From the cell containing the given text, extract its center point as [x, y] coordinate. 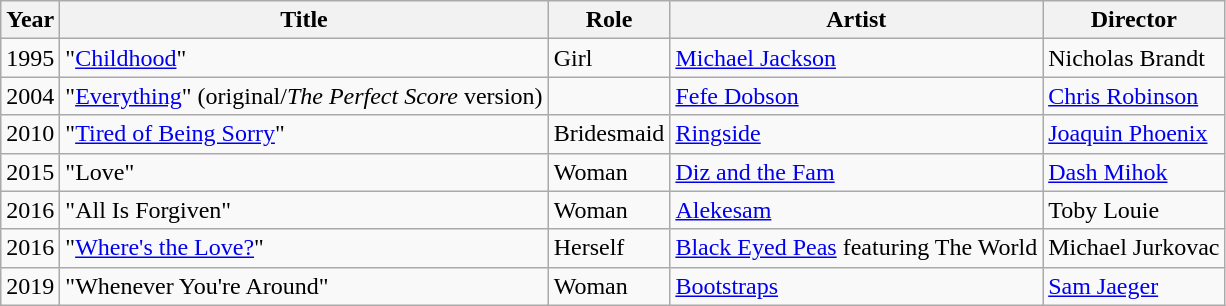
Artist [856, 20]
"Childhood" [304, 58]
Herself [609, 248]
Joaquin Phoenix [1134, 134]
"Whenever You're Around" [304, 286]
Black Eyed Peas featuring The World [856, 248]
"Everything" (original/The Perfect Score version) [304, 96]
Fefe Dobson [856, 96]
2019 [30, 286]
Girl [609, 58]
Chris Robinson [1134, 96]
Bridesmaid [609, 134]
1995 [30, 58]
Role [609, 20]
2010 [30, 134]
Ringside [856, 134]
"Where's the Love?" [304, 248]
Director [1134, 20]
2015 [30, 172]
Michael Jackson [856, 58]
Dash Mihok [1134, 172]
"Tired of Being Sorry" [304, 134]
Diz and the Fam [856, 172]
Title [304, 20]
2004 [30, 96]
Toby Louie [1134, 210]
Alekesam [856, 210]
"All Is Forgiven" [304, 210]
Sam Jaeger [1134, 286]
Michael Jurkovac [1134, 248]
Year [30, 20]
Nicholas Brandt [1134, 58]
Bootstraps [856, 286]
"Love" [304, 172]
